Extract the (X, Y) coordinate from the center of the cell holding the provided text.  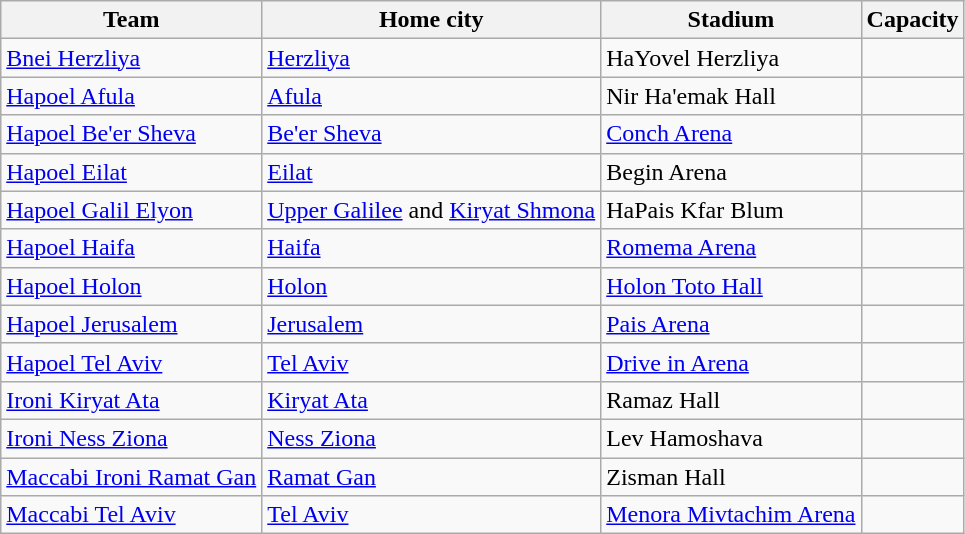
Romema Arena (731, 248)
HaPais Kfar Blum (731, 210)
Zisman Hall (731, 477)
Kiryat Ata (432, 400)
Stadium (731, 20)
Bnei Herzliya (132, 58)
Nir Ha'emak Hall (731, 96)
Eilat (432, 172)
Ramaz Hall (731, 400)
Hapoel Haifa (132, 248)
Hapoel Tel Aviv (132, 362)
Upper Galilee and Kiryat Shmona (432, 210)
Jerusalem (432, 324)
HaYovel Herzliya (731, 58)
Menora Mivtachim Arena (731, 515)
Begin Arena (731, 172)
Ironi Ness Ziona (132, 438)
Hapoel Eilat (132, 172)
Holon Toto Hall (731, 286)
Maccabi Ironi Ramat Gan (132, 477)
Haifa (432, 248)
Ness Ziona (432, 438)
Be'er Sheva (432, 134)
Team (132, 20)
Home city (432, 20)
Afula (432, 96)
Hapoel Jerusalem (132, 324)
Capacity (912, 20)
Herzliya (432, 58)
Pais Arena (731, 324)
Holon (432, 286)
Ironi Kiryat Ata (132, 400)
Hapoel Be'er Sheva (132, 134)
Ramat Gan (432, 477)
Hapoel Holon (132, 286)
Hapoel Afula (132, 96)
Conch Arena (731, 134)
Hapoel Galil Elyon (132, 210)
Drive in Arena (731, 362)
Maccabi Tel Aviv (132, 515)
Lev Hamoshava (731, 438)
